Extract the (x, y) coordinate from the center of the cell holding the provided text.  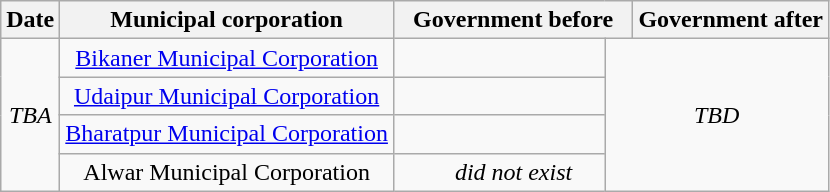
Government before (512, 20)
Udaipur Municipal Corporation (227, 96)
Municipal corporation (227, 20)
Alwar Municipal Corporation (227, 172)
TBA (30, 115)
Date (30, 20)
Bharatpur Municipal Corporation (227, 134)
Bikaner Municipal Corporation (227, 58)
TBD (717, 115)
Government after (731, 20)
did not exist (512, 172)
